Return (x, y) of the center of cell containing provided text 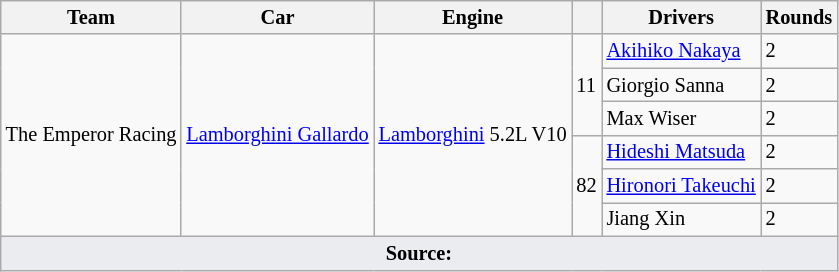
Lamborghini 5.2L V10 (473, 135)
Team (92, 17)
11 (587, 84)
Car (277, 17)
Max Wiser (682, 118)
Drivers (682, 17)
Lamborghini Gallardo (277, 135)
Hironori Takeuchi (682, 186)
Source: (419, 253)
Hideshi Matsuda (682, 152)
The Emperor Racing (92, 135)
82 (587, 186)
Engine (473, 17)
Jiang Xin (682, 219)
Giorgio Sanna (682, 85)
Akihiko Nakaya (682, 51)
Rounds (800, 17)
